Find where the given text appears and provide that cell's center as (x, y) coordinate. 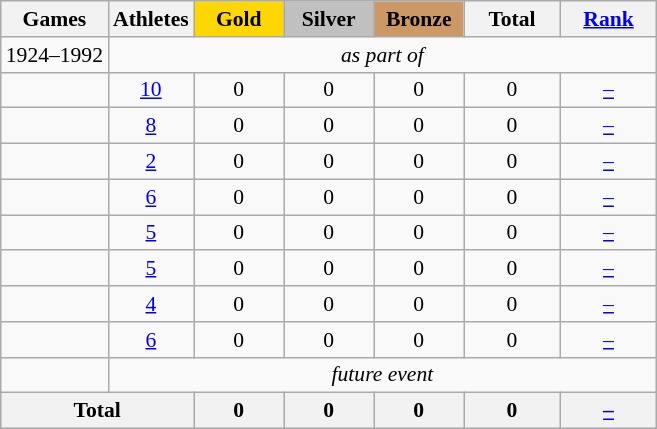
Games (54, 19)
Rank (608, 19)
8 (151, 126)
1924–1992 (54, 55)
Bronze (419, 19)
Athletes (151, 19)
10 (151, 90)
as part of (382, 55)
Silver (329, 19)
future event (382, 375)
4 (151, 304)
Gold (239, 19)
2 (151, 162)
